Scan for the cell matching the given text and deliver its (x, y) coordinate at center. 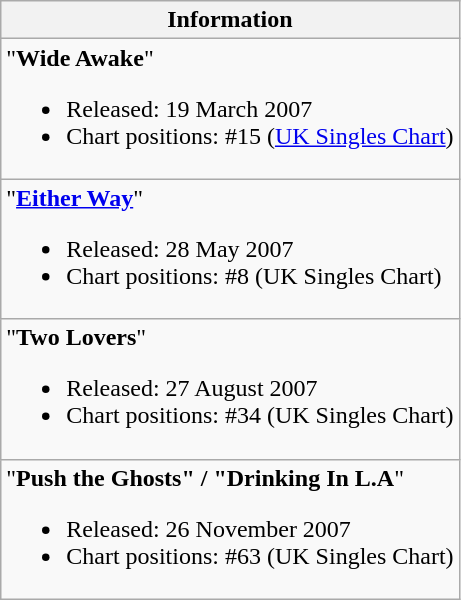
"Push the Ghosts" / "Drinking In L.A"Released: 26 November 2007Chart positions: #63 (UK Singles Chart) (230, 529)
"Either Way"Released: 28 May 2007Chart positions: #8 (UK Singles Chart) (230, 249)
"Wide Awake"Released: 19 March 2007Chart positions: #15 (UK Singles Chart) (230, 109)
Information (230, 20)
"Two Lovers"Released: 27 August 2007Chart positions: #34 (UK Singles Chart) (230, 389)
